Search for the cell housing the specified text and yield its [X, Y] center coordinate. 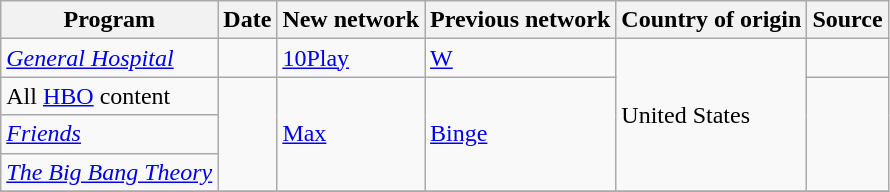
Source [848, 20]
Country of origin [712, 20]
Date [248, 20]
The Big Bang Theory [110, 172]
10Play [351, 58]
General Hospital [110, 58]
All HBO content [110, 96]
Friends [110, 134]
United States [712, 115]
W [520, 58]
Previous network [520, 20]
New network [351, 20]
Max [351, 134]
Program [110, 20]
Binge [520, 134]
